For the text-containing cell, return its midpoint in [X, Y] coordinate format. 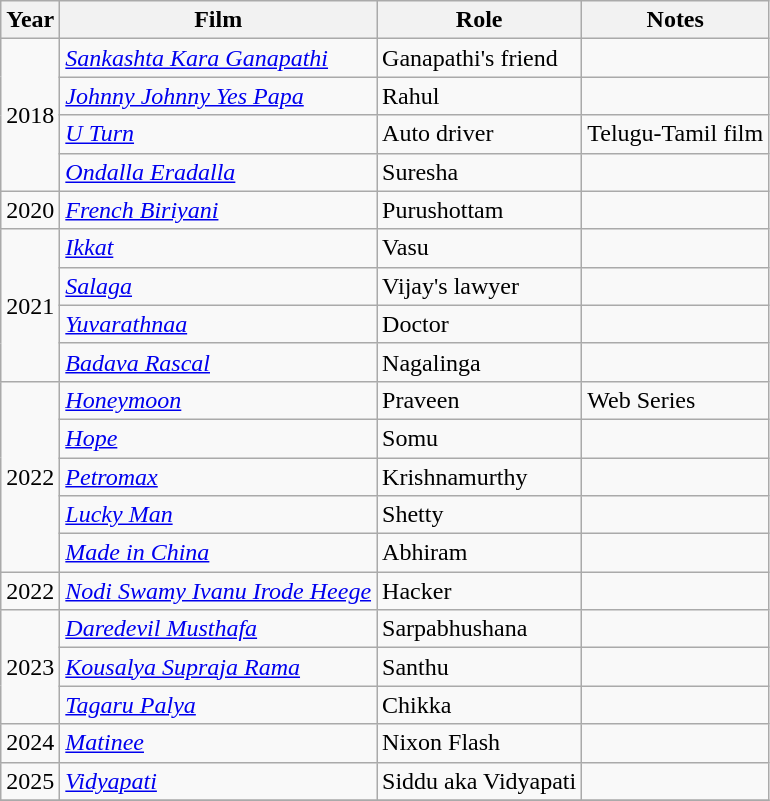
Telugu-Tamil film [676, 134]
2024 [30, 743]
Ikkat [218, 248]
2021 [30, 305]
Sankashta Kara Ganapathi [218, 58]
Film [218, 20]
Krishnamurthy [480, 477]
2023 [30, 667]
Nagalinga [480, 362]
Nodi Swamy Ivanu Irode Heege [218, 591]
Praveen [480, 400]
2018 [30, 115]
Year [30, 20]
Honeymoon [218, 400]
Notes [676, 20]
Rahul [480, 96]
Web Series [676, 400]
Siddu aka Vidyapati [480, 781]
Kousalya Supraja Rama [218, 667]
Lucky Man [218, 515]
Santhu [480, 667]
Shetty [480, 515]
Auto driver [480, 134]
Johnny Johnny Yes Papa [218, 96]
Vasu [480, 248]
Nixon Flash [480, 743]
Salaga [218, 286]
Hacker [480, 591]
Badava Rascal [218, 362]
French Biriyani [218, 210]
Tagaru Palya [218, 705]
Somu [480, 438]
2020 [30, 210]
Purushottam [480, 210]
Doctor [480, 324]
Vidyapati [218, 781]
Ondalla Eradalla [218, 172]
Sarpabhushana [480, 629]
Made in China [218, 553]
Suresha [480, 172]
Abhiram [480, 553]
Vijay's lawyer [480, 286]
2025 [30, 781]
Daredevil Musthafa [218, 629]
Hope [218, 438]
Role [480, 20]
Matinee [218, 743]
Yuvarathnaa [218, 324]
Ganapathi's friend [480, 58]
Chikka [480, 705]
Petromax [218, 477]
U Turn [218, 134]
